Pinpoint the cell where the given text exists, returning its [X, Y] midpoint coordinate. 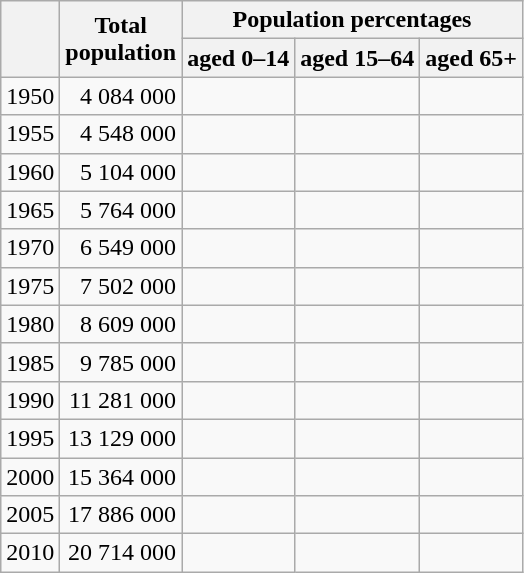
4 084 000 [121, 96]
1995 [30, 438]
1955 [30, 134]
Population percentages [352, 20]
15 364 000 [121, 477]
20 714 000 [121, 553]
1960 [30, 172]
1965 [30, 210]
11 281 000 [121, 400]
5 104 000 [121, 172]
1970 [30, 248]
4 548 000 [121, 134]
1985 [30, 362]
aged 0–14 [238, 58]
17 886 000 [121, 515]
9 785 000 [121, 362]
1975 [30, 286]
8 609 000 [121, 324]
aged 15–64 [358, 58]
1980 [30, 324]
2005 [30, 515]
13 129 000 [121, 438]
1950 [30, 96]
2010 [30, 553]
2000 [30, 477]
aged 65+ [472, 58]
6 549 000 [121, 248]
7 502 000 [121, 286]
Totalpopulation [121, 39]
1990 [30, 400]
5 764 000 [121, 210]
